Pinpoint the cell where the given text exists, returning its [X, Y] midpoint coordinate. 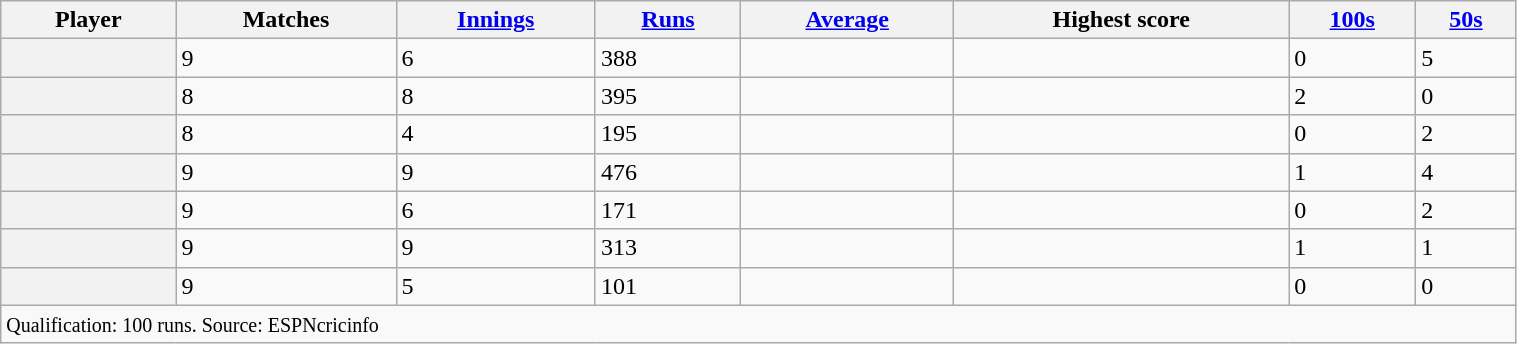
Player [88, 20]
395 [668, 96]
101 [668, 286]
Matches [286, 20]
50s [1466, 20]
Runs [668, 20]
100s [1352, 20]
388 [668, 58]
Average [848, 20]
195 [668, 134]
476 [668, 172]
Qualification: 100 runs. Source: ESPNcricinfo [758, 324]
171 [668, 210]
Highest score [1122, 20]
Innings [496, 20]
313 [668, 248]
